Return (X, Y) of the center of cell containing provided text 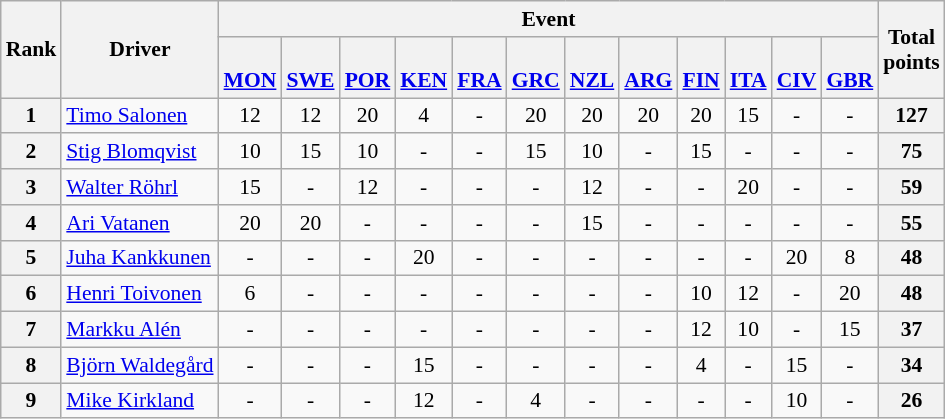
Stig Blomqvist (140, 152)
Walter Röhrl (140, 187)
Björn Waldegård (140, 365)
2 (32, 152)
34 (912, 365)
55 (912, 223)
1 (32, 116)
GBR (850, 68)
37 (912, 330)
127 (912, 116)
9 (32, 401)
Timo Salonen (140, 116)
5 (32, 258)
7 (32, 330)
GRC (536, 68)
Rank (32, 50)
3 (32, 187)
CIV (797, 68)
ITA (748, 68)
Mike Kirkland (140, 401)
KEN (424, 68)
POR (368, 68)
FRA (479, 68)
SWE (310, 68)
Juha Kankkunen (140, 258)
FIN (700, 68)
ARG (648, 68)
Henri Toivonen (140, 294)
75 (912, 152)
MON (250, 68)
Markku Alén (140, 330)
Driver (140, 50)
NZL (592, 68)
Ari Vatanen (140, 223)
Totalpoints (912, 50)
59 (912, 187)
Event (549, 19)
26 (912, 401)
